Capture the cell that displays the provided text and extract its [x, y] central coordinate. 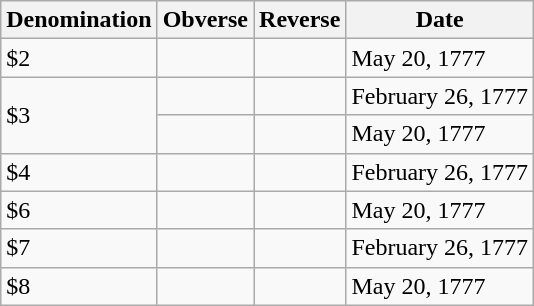
$7 [79, 248]
$8 [79, 286]
$3 [79, 115]
Obverse [205, 20]
Reverse [300, 20]
Date [440, 20]
$4 [79, 172]
$6 [79, 210]
$2 [79, 58]
Denomination [79, 20]
